From the cell containing the given text, extract its center point as [x, y] coordinate. 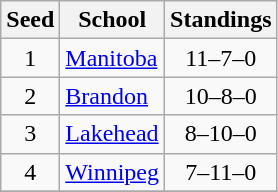
Lakehead [112, 134]
Winnipeg [112, 172]
7–11–0 [221, 172]
2 [30, 96]
Seed [30, 20]
10–8–0 [221, 96]
1 [30, 58]
Standings [221, 20]
8–10–0 [221, 134]
3 [30, 134]
Brandon [112, 96]
4 [30, 172]
11–7–0 [221, 58]
School [112, 20]
Manitoba [112, 58]
